Return the (x, y) coordinate for the center point of the cell that contains the specified text.  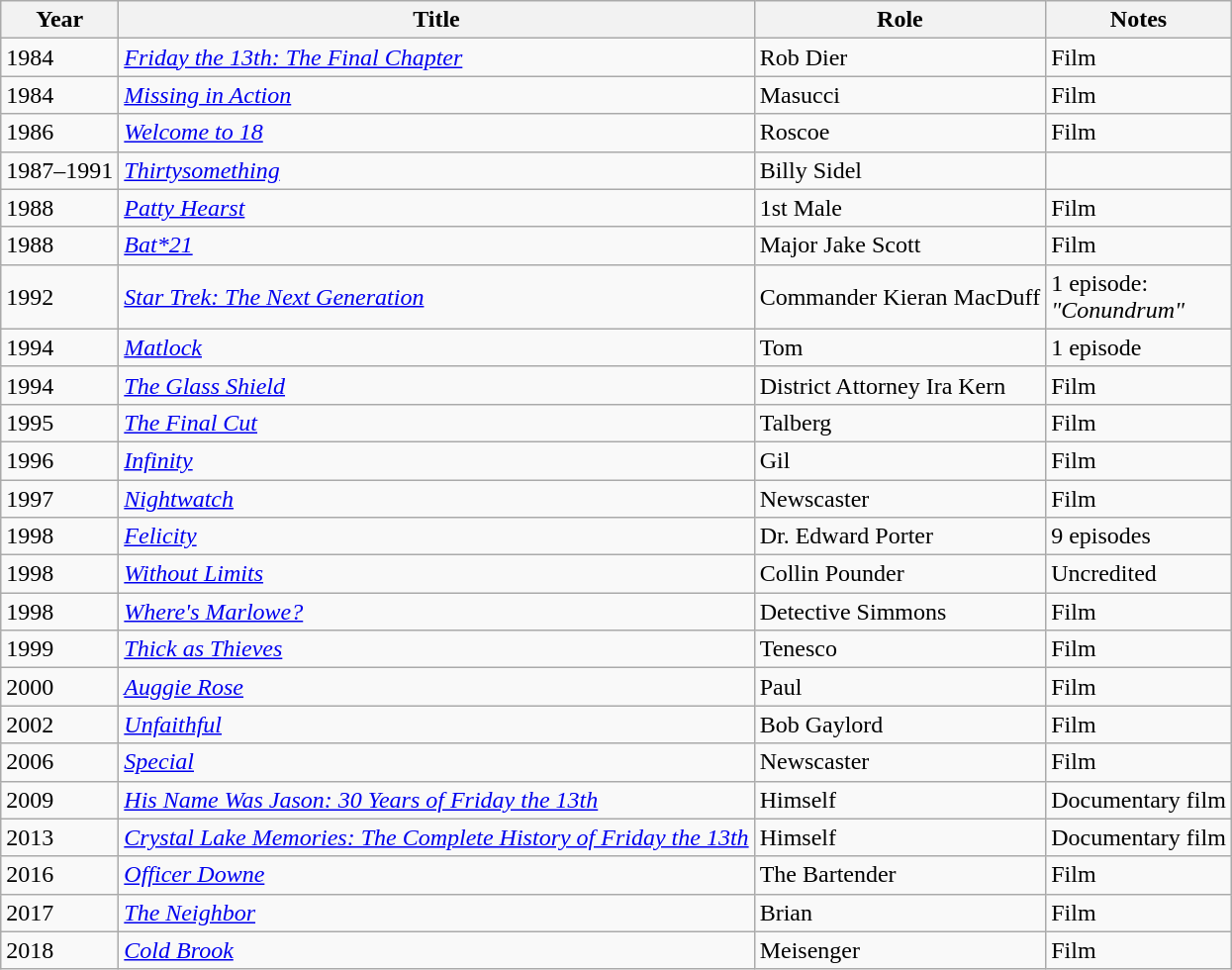
Talberg (900, 423)
Welcome to 18 (436, 133)
Title (436, 20)
Without Limits (436, 574)
Crystal Lake Memories: The Complete History of Friday the 13th (436, 837)
Unfaithful (436, 725)
Gil (900, 460)
Matlock (436, 347)
District Attorney Ira Kern (900, 385)
Collin Pounder (900, 574)
Paul (900, 687)
Commander Kieran MacDuff (900, 297)
Notes (1139, 20)
Thick as Thieves (436, 649)
1st Male (900, 208)
Cold Brook (436, 950)
Rob Dier (900, 57)
2017 (59, 913)
Masucci (900, 95)
The Final Cut (436, 423)
1992 (59, 297)
Billy Sidel (900, 170)
Special (436, 762)
2002 (59, 725)
Bob Gaylord (900, 725)
Brian (900, 913)
1 episode (1139, 347)
Tom (900, 347)
Major Jake Scott (900, 245)
Infinity (436, 460)
Detective Simmons (900, 612)
Meisenger (900, 950)
1995 (59, 423)
Star Trek: The Next Generation (436, 297)
Roscoe (900, 133)
Thirtysomething (436, 170)
9 episodes (1139, 536)
Dr. Edward Porter (900, 536)
Felicity (436, 536)
Friday the 13th: The Final Chapter (436, 57)
The Glass Shield (436, 385)
The Neighbor (436, 913)
1997 (59, 498)
Where's Marlowe? (436, 612)
2009 (59, 800)
1987–1991 (59, 170)
1 episode:"Conundrum" (1139, 297)
2018 (59, 950)
His Name Was Jason: 30 Years of Friday the 13th (436, 800)
Patty Hearst (436, 208)
Missing in Action (436, 95)
1996 (59, 460)
Uncredited (1139, 574)
2016 (59, 875)
Nightwatch (436, 498)
2000 (59, 687)
Year (59, 20)
2006 (59, 762)
Officer Downe (436, 875)
1986 (59, 133)
Auggie Rose (436, 687)
Role (900, 20)
Bat*21 (436, 245)
1999 (59, 649)
2013 (59, 837)
The Bartender (900, 875)
Tenesco (900, 649)
